Find where the given text appears and provide that cell's center as (x, y) coordinate. 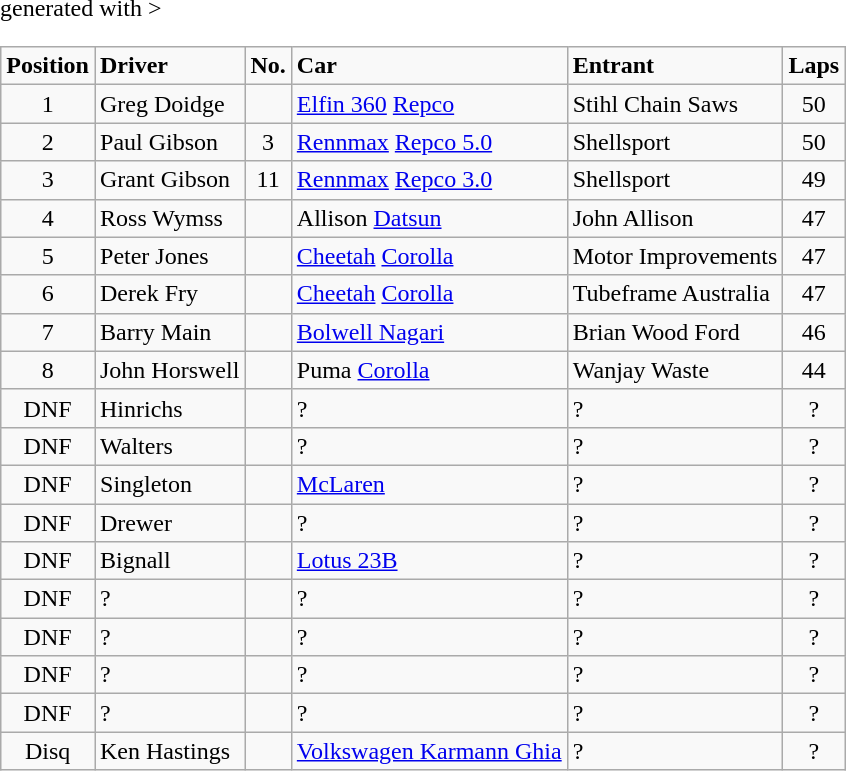
Ken Hastings (169, 751)
No. (268, 66)
Wanjay Waste (675, 370)
8 (48, 370)
Driver (169, 66)
Allison Datsun (429, 218)
Rennmax Repco 3.0 (429, 180)
Disq (48, 751)
Brian Wood Ford (675, 332)
1 (48, 104)
John Horswell (169, 370)
Peter Jones (169, 256)
6 (48, 294)
McLaren (429, 484)
44 (814, 370)
Derek Fry (169, 294)
Bignall (169, 561)
Rennmax Repco 5.0 (429, 142)
5 (48, 256)
Entrant (675, 66)
Walters (169, 446)
Barry Main (169, 332)
Stihl Chain Saws (675, 104)
49 (814, 180)
Greg Doidge (169, 104)
46 (814, 332)
Bolwell Nagari (429, 332)
Volkswagen Karmann Ghia (429, 751)
11 (268, 180)
Grant Gibson (169, 180)
Motor Improvements (675, 256)
Elfin 360 Repco (429, 104)
Hinrichs (169, 408)
2 (48, 142)
Singleton (169, 484)
Car (429, 66)
Tubeframe Australia (675, 294)
Position (48, 66)
Lotus 23B (429, 561)
Drewer (169, 523)
4 (48, 218)
Puma Corolla (429, 370)
Laps (814, 66)
Ross Wymss (169, 218)
Paul Gibson (169, 142)
John Allison (675, 218)
7 (48, 332)
